Detect which cell encompasses the target text, then output its [x, y] center coordinate. 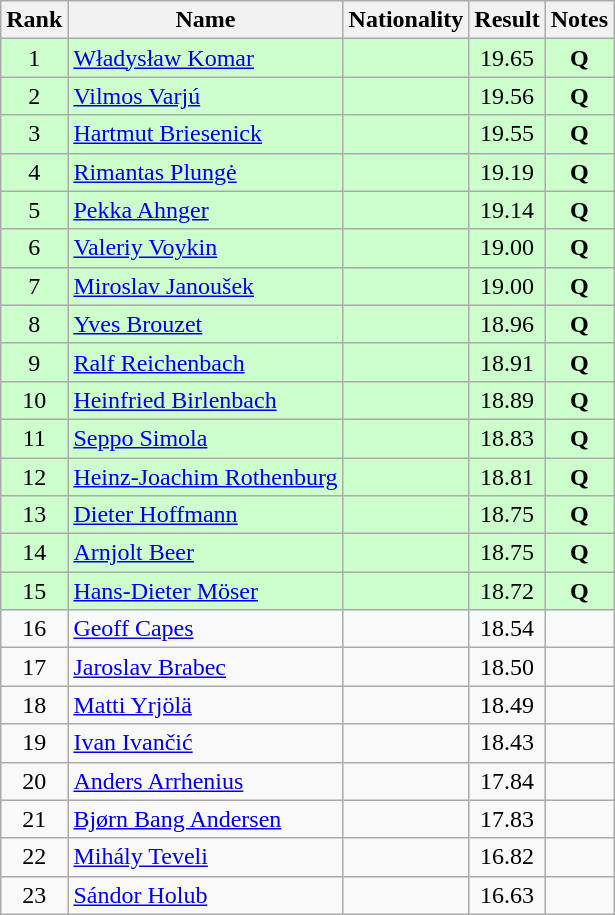
17 [34, 667]
10 [34, 400]
Władysław Komar [206, 58]
14 [34, 553]
Ivan Ivančić [206, 743]
Bjørn Bang Andersen [206, 819]
18.91 [507, 362]
16 [34, 629]
19.19 [507, 172]
Geoff Capes [206, 629]
17.83 [507, 819]
23 [34, 895]
Heinz-Joachim Rothenburg [206, 477]
Yves Brouzet [206, 324]
18.43 [507, 743]
Anders Arrhenius [206, 781]
18.83 [507, 438]
20 [34, 781]
6 [34, 248]
Valeriy Voykin [206, 248]
Notes [579, 20]
Ralf Reichenbach [206, 362]
19.55 [507, 134]
Sándor Holub [206, 895]
11 [34, 438]
Rank [34, 20]
13 [34, 515]
Hans-Dieter Möser [206, 591]
Hartmut Briesenick [206, 134]
3 [34, 134]
Arnjolt Beer [206, 553]
17.84 [507, 781]
19.65 [507, 58]
Vilmos Varjú [206, 96]
4 [34, 172]
18.54 [507, 629]
12 [34, 477]
19.56 [507, 96]
19 [34, 743]
18 [34, 705]
21 [34, 819]
9 [34, 362]
Seppo Simola [206, 438]
Pekka Ahnger [206, 210]
7 [34, 286]
2 [34, 96]
16.82 [507, 857]
18.81 [507, 477]
5 [34, 210]
15 [34, 591]
8 [34, 324]
22 [34, 857]
Nationality [406, 20]
Miroslav Janoušek [206, 286]
18.96 [507, 324]
18.89 [507, 400]
19.14 [507, 210]
Name [206, 20]
Result [507, 20]
18.49 [507, 705]
Dieter Hoffmann [206, 515]
1 [34, 58]
Rimantas Plungė [206, 172]
18.50 [507, 667]
Jaroslav Brabec [206, 667]
Mihály Teveli [206, 857]
Matti Yrjölä [206, 705]
16.63 [507, 895]
Heinfried Birlenbach [206, 400]
18.72 [507, 591]
